Output the [X, Y] coordinate of the center of the cell containing the given text.  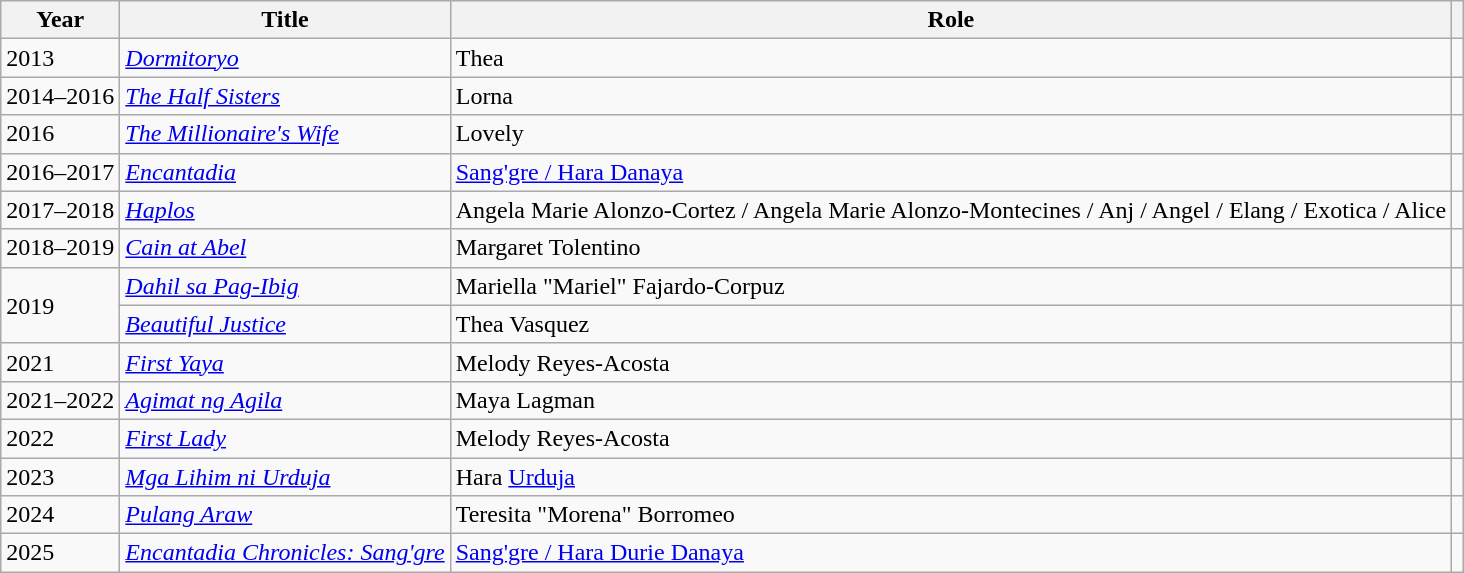
Encantadia [285, 172]
2016–2017 [60, 172]
2014–2016 [60, 96]
Teresita "Morena" Borromeo [950, 515]
Year [60, 20]
Maya Lagman [950, 400]
Encantadia Chronicles: Sang'gre [285, 553]
Haplos [285, 210]
Cain at Abel [285, 248]
2016 [60, 134]
2019 [60, 305]
First Yaya [285, 362]
Angela Marie Alonzo-Cortez / Angela Marie Alonzo-Montecines / Anj / Angel / Elang / Exotica / Alice [950, 210]
Mariella "Mariel" Fajardo-Corpuz [950, 286]
Role [950, 20]
Mga Lihim ni Urduja [285, 477]
2018–2019 [60, 248]
2024 [60, 515]
Thea Vasquez [950, 324]
Thea [950, 58]
Hara Urduja [950, 477]
Title [285, 20]
Dormitoryo [285, 58]
Lovely [950, 134]
2025 [60, 553]
First Lady [285, 438]
The Half Sisters [285, 96]
Beautiful Justice [285, 324]
2013 [60, 58]
2022 [60, 438]
Dahil sa Pag-Ibig [285, 286]
2017–2018 [60, 210]
Agimat ng Agila [285, 400]
Margaret Tolentino [950, 248]
Sang'gre / Hara Danaya [950, 172]
The Millionaire's Wife [285, 134]
Lorna [950, 96]
Pulang Araw [285, 515]
2021–2022 [60, 400]
Sang'gre / Hara Durie Danaya [950, 553]
2023 [60, 477]
2021 [60, 362]
